Output the (X, Y) coordinate of the center of the cell containing the given text.  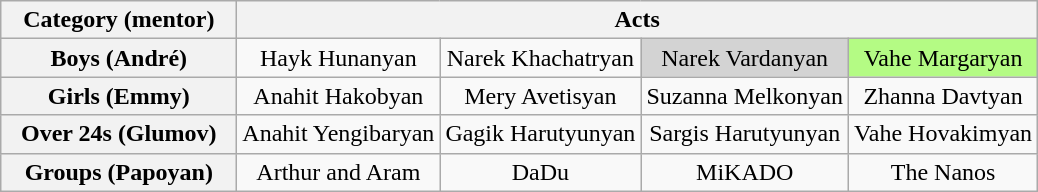
Anahit Hakobyan (338, 96)
Category (mentor) (119, 20)
Narek Vardanyan (745, 58)
Gagik Harutyunyan (540, 134)
Suzanna Melkonyan (745, 96)
Vahe Hovakimyan (944, 134)
Acts (638, 20)
Vahe Margaryan (944, 58)
Zhanna Davtyan (944, 96)
Hayk Hunanyan (338, 58)
Groups (Papoyan) (119, 172)
Girls (Emmy) (119, 96)
Boys (André) (119, 58)
MiKADO (745, 172)
The Nanos (944, 172)
Anahit Yengibaryan (338, 134)
DaDu (540, 172)
Sargis Harutyunyan (745, 134)
Arthur and Aram (338, 172)
Over 24s (Glumov) (119, 134)
Mery Avetisyan (540, 96)
Narek Khachatryan (540, 58)
